Identify which cell holds the provided text, then report its [X, Y] central coordinate. 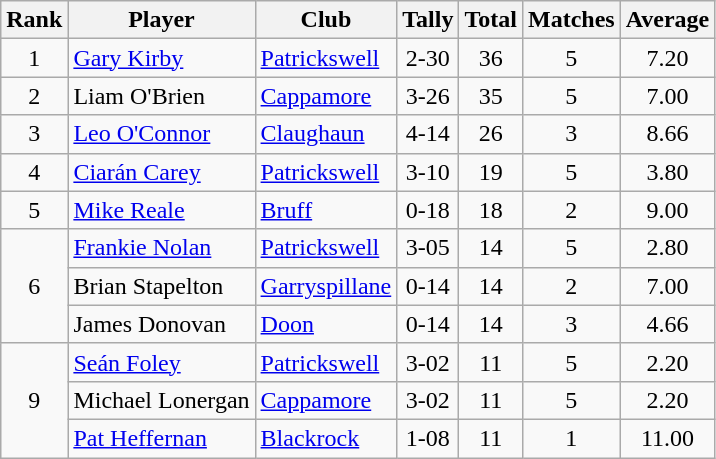
3-26 [428, 96]
8.66 [668, 134]
Player [162, 20]
Doon [326, 324]
36 [491, 58]
19 [491, 172]
Mike Reale [162, 210]
4.66 [668, 324]
2-30 [428, 58]
Michael Lonergan [162, 400]
9.00 [668, 210]
6 [34, 286]
Garryspillane [326, 286]
Bruff [326, 210]
26 [491, 134]
2.80 [668, 248]
11.00 [668, 438]
Rank [34, 20]
Ciarán Carey [162, 172]
3-10 [428, 172]
Brian Stapelton [162, 286]
0-18 [428, 210]
Gary Kirby [162, 58]
Pat Heffernan [162, 438]
9 [34, 400]
3-05 [428, 248]
35 [491, 96]
Leo O'Connor [162, 134]
1-08 [428, 438]
Matches [571, 20]
Average [668, 20]
Claughaun [326, 134]
4-14 [428, 134]
James Donovan [162, 324]
7.20 [668, 58]
Blackrock [326, 438]
4 [34, 172]
Total [491, 20]
3.80 [668, 172]
Seán Foley [162, 362]
Club [326, 20]
18 [491, 210]
Tally [428, 20]
Liam O'Brien [162, 96]
Frankie Nolan [162, 248]
